Provide the [x, y] coordinate of the cell's center where the given text is located.  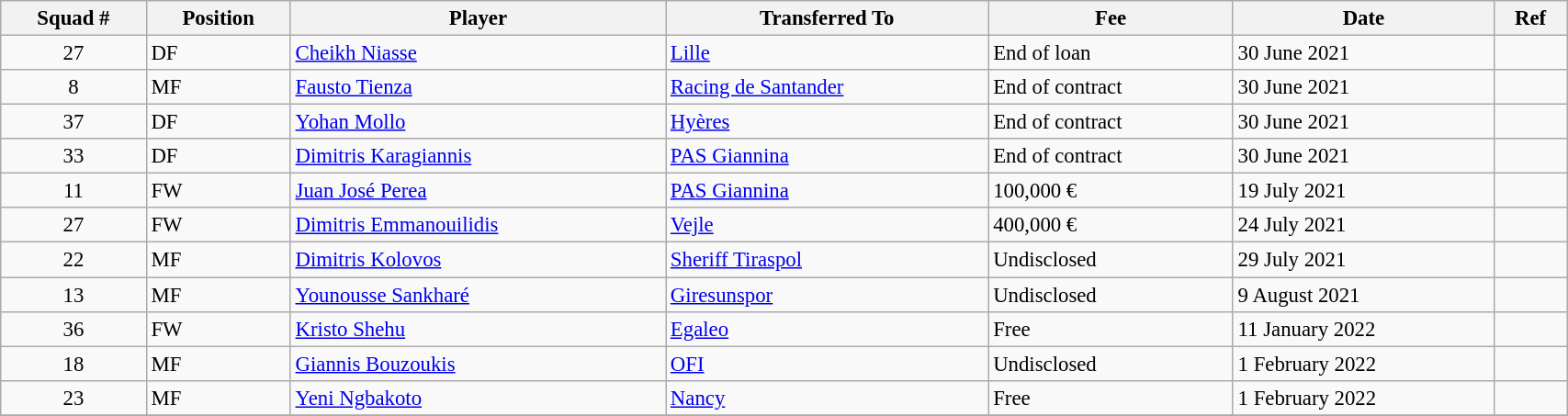
37 [73, 122]
Yeni Ngbakoto [478, 398]
8 [73, 87]
Hyères [827, 122]
22 [73, 260]
Nancy [827, 398]
13 [73, 295]
Dimitris Emmanouilidis [478, 225]
Dimitris Kolovos [478, 260]
24 July 2021 [1363, 225]
Kristo Shehu [478, 329]
Giannis Bouzoukis [478, 364]
Egaleo [827, 329]
400,000 € [1111, 225]
Cheikh Niasse [478, 53]
Juan José Perea [478, 191]
23 [73, 398]
33 [73, 156]
OFI [827, 364]
Transferred To [827, 18]
Dimitris Karagiannis [478, 156]
Sheriff Tiraspol [827, 260]
Player [478, 18]
11 [73, 191]
29 July 2021 [1363, 260]
Vejle [827, 225]
Yohan Mollo [478, 122]
100,000 € [1111, 191]
Ref [1530, 18]
19 July 2021 [1363, 191]
36 [73, 329]
Squad # [73, 18]
Fee [1111, 18]
Date [1363, 18]
Lille [827, 53]
18 [73, 364]
Younousse Sankharé [478, 295]
Giresunspor [827, 295]
Fausto Tienza [478, 87]
End of loan [1111, 53]
11 January 2022 [1363, 329]
Position [219, 18]
9 August 2021 [1363, 295]
Racing de Santander [827, 87]
